Return (x, y) of the center of cell containing provided text 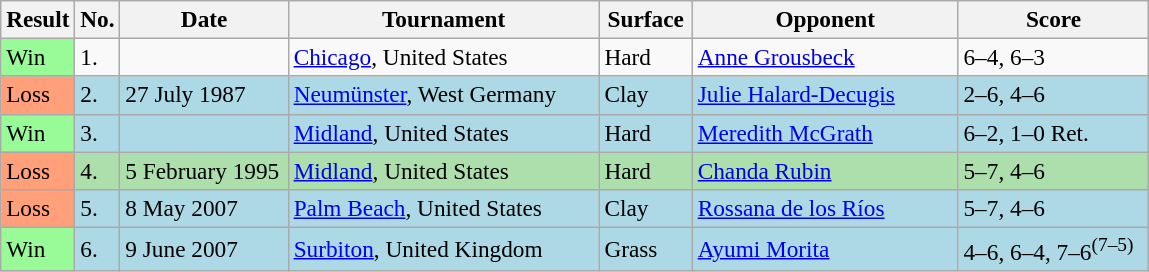
Date (204, 19)
4–6, 6–4, 7–6(7–5) (1054, 249)
9 June 2007 (204, 249)
Grass (646, 249)
5 February 1995 (204, 170)
Opponent (825, 19)
Julie Halard-Decugis (825, 95)
6. (98, 249)
Ayumi Morita (825, 249)
27 July 1987 (204, 95)
Meredith McGrath (825, 133)
Result (38, 19)
3. (98, 133)
2–6, 4–6 (1054, 95)
Surbiton, United Kingdom (444, 249)
8 May 2007 (204, 208)
2. (98, 95)
Palm Beach, United States (444, 208)
Score (1054, 19)
6–2, 1–0 Ret. (1054, 133)
Chicago, United States (444, 57)
No. (98, 19)
5. (98, 208)
1. (98, 57)
Chanda Rubin (825, 170)
6–4, 6–3 (1054, 57)
Anne Grousbeck (825, 57)
Neumünster, West Germany (444, 95)
Rossana de los Ríos (825, 208)
Surface (646, 19)
Tournament (444, 19)
4. (98, 170)
